Return (X, Y) of the center of cell containing provided text 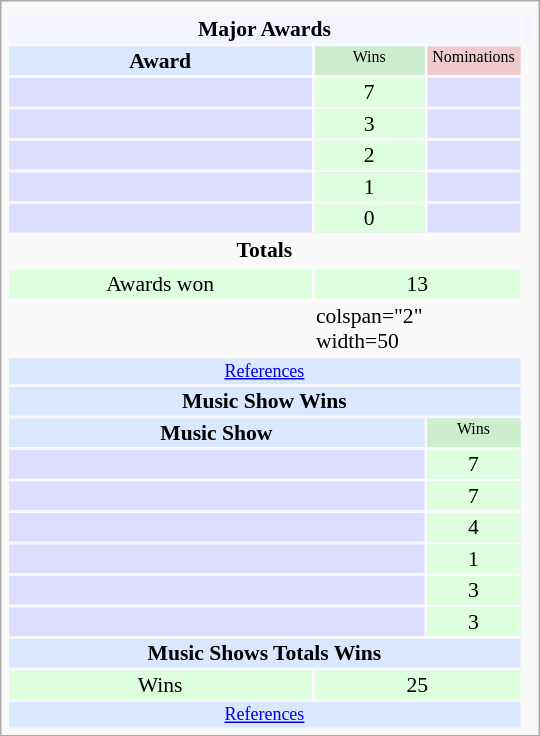
Award (160, 60)
Music Show (216, 432)
Music Show Wins (264, 401)
0 (369, 218)
13 (417, 284)
colspan="2" width=50 (369, 328)
Nominations (474, 60)
Music Shows Totals Wins (264, 653)
4 (474, 527)
Awards won (160, 284)
Totals (264, 249)
2 (369, 155)
25 (417, 684)
Major Awards (264, 29)
